Detect which cell encompasses the target text, then output its (x, y) center coordinate. 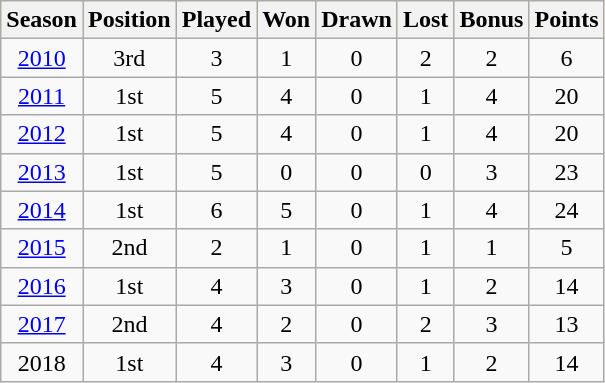
Lost (425, 20)
24 (566, 210)
2010 (42, 58)
3rd (129, 58)
Season (42, 20)
23 (566, 172)
2011 (42, 96)
2017 (42, 324)
Points (566, 20)
2016 (42, 286)
2018 (42, 362)
13 (566, 324)
2015 (42, 248)
2013 (42, 172)
2014 (42, 210)
Won (286, 20)
Drawn (357, 20)
2012 (42, 134)
Position (129, 20)
Played (216, 20)
Bonus (492, 20)
